Search for the cell housing the specified text and yield its (x, y) center coordinate. 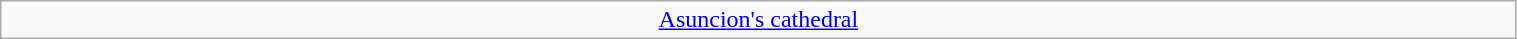
Asuncion's cathedral (758, 20)
